Return [x, y] of the center of cell containing provided text 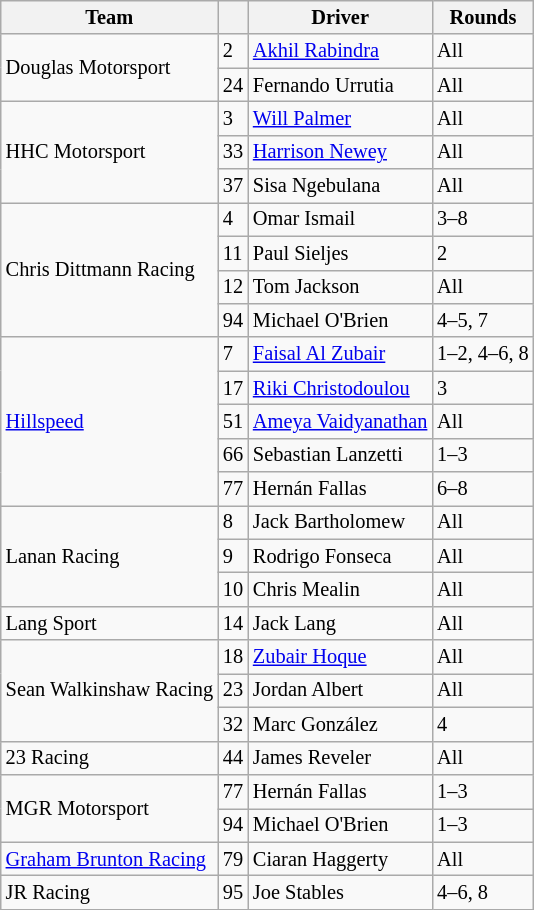
24 [233, 85]
Rodrigo Fonseca [340, 556]
8 [233, 522]
Driver [340, 17]
Rounds [482, 17]
37 [233, 186]
Jordan Albert [340, 690]
MGR Motorsport [110, 808]
7 [233, 354]
Graham Brunton Racing [110, 859]
51 [233, 421]
Marc González [340, 724]
Hillspeed [110, 421]
18 [233, 657]
66 [233, 455]
Douglas Motorsport [110, 68]
Sean Walkinshaw Racing [110, 690]
6–8 [482, 489]
10 [233, 589]
Akhil Rabindra [340, 51]
Sisa Ngebulana [340, 186]
Zubair Hoque [340, 657]
Ameya Vaidyanathan [340, 421]
Tom Jackson [340, 287]
11 [233, 253]
14 [233, 623]
17 [233, 388]
Faisal Al Zubair [340, 354]
James Reveler [340, 758]
Team [110, 17]
Paul Sieljes [340, 253]
95 [233, 892]
3–8 [482, 219]
32 [233, 724]
4–6, 8 [482, 892]
Sebastian Lanzetti [340, 455]
4–5, 7 [482, 320]
23 Racing [110, 758]
Joe Stables [340, 892]
JR Racing [110, 892]
33 [233, 152]
HHC Motorsport [110, 152]
44 [233, 758]
Ciaran Haggerty [340, 859]
Jack Bartholomew [340, 522]
Harrison Newey [340, 152]
Omar Ismail [340, 219]
Chris Dittmann Racing [110, 270]
9 [233, 556]
12 [233, 287]
Lanan Racing [110, 556]
Lang Sport [110, 623]
Will Palmer [340, 118]
Fernando Urrutia [340, 85]
Riki Christodoulou [340, 388]
23 [233, 690]
1–2, 4–6, 8 [482, 354]
Jack Lang [340, 623]
Chris Mealin [340, 589]
79 [233, 859]
